From the cell containing the given text, extract its center point as (x, y) coordinate. 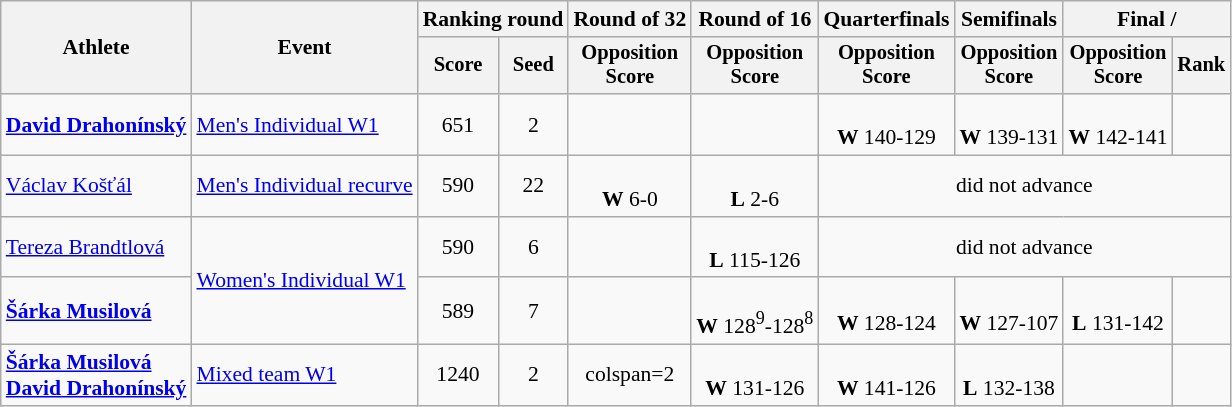
L 115-126 (754, 248)
Event (304, 48)
22 (533, 186)
W 131-126 (754, 376)
L 131-142 (1118, 312)
Seed (533, 66)
David Drahonínský (96, 124)
Tereza Brandtlová (96, 248)
W 127-107 (1008, 312)
Šárka Musilová (96, 312)
Men's Individual W1 (304, 124)
7 (533, 312)
Score (458, 66)
589 (458, 312)
W 1289-1288 (754, 312)
W 139-131 (1008, 124)
Quarterfinals (886, 19)
1240 (458, 376)
Round of 32 (630, 19)
Semifinals (1008, 19)
W 128-124 (886, 312)
Mixed team W1 (304, 376)
Women's Individual W1 (304, 281)
Rank (1201, 66)
L 132-138 (1008, 376)
W 141-126 (886, 376)
Ranking round (494, 19)
W 142-141 (1118, 124)
Round of 16 (754, 19)
L 2-6 (754, 186)
6 (533, 248)
651 (458, 124)
W 6-0 (630, 186)
Athlete (96, 48)
Final / (1146, 19)
Václav Košťál (96, 186)
Šárka MusilováDavid Drahonínský (96, 376)
Men's Individual recurve (304, 186)
colspan=2 (630, 376)
W 140-129 (886, 124)
